Pinpoint the cell where the given text exists, returning its [x, y] midpoint coordinate. 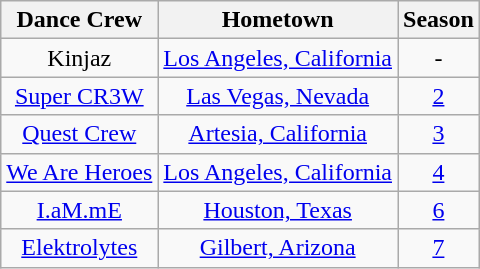
I.aM.mE [80, 210]
Elektrolytes [80, 248]
Quest Crew [80, 134]
We Are Heroes [80, 172]
Hometown [278, 20]
Gilbert, Arizona [278, 248]
Houston, Texas [278, 210]
Season [439, 20]
Artesia, California [278, 134]
7 [439, 248]
Las Vegas, Nevada [278, 96]
- [439, 58]
4 [439, 172]
Kinjaz [80, 58]
Dance Crew [80, 20]
6 [439, 210]
Super CR3W [80, 96]
3 [439, 134]
2 [439, 96]
